Identify which cell holds the provided text, then report its [x, y] central coordinate. 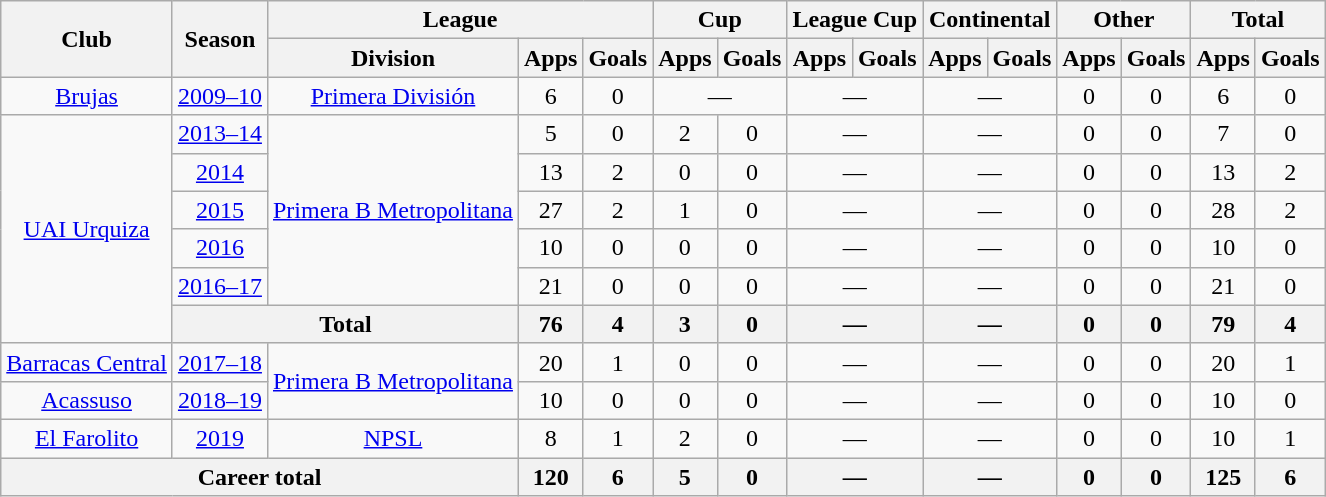
2019 [220, 438]
2017–18 [220, 362]
8 [550, 438]
2015 [220, 210]
125 [1223, 477]
2016–17 [220, 286]
El Farolito [87, 438]
UAI Urquiza [87, 229]
Continental [990, 20]
Division [392, 58]
76 [550, 324]
Brujas [87, 96]
Season [220, 39]
NPSL [392, 438]
2013–14 [220, 134]
Primera División [392, 96]
Other [1124, 20]
2018–19 [220, 400]
7 [1223, 134]
2014 [220, 172]
3 [685, 324]
Cup [720, 20]
League [460, 20]
2009–10 [220, 96]
120 [550, 477]
28 [1223, 210]
Acassuso [87, 400]
79 [1223, 324]
Club [87, 39]
Career total [260, 477]
Barracas Central [87, 362]
League Cup [855, 20]
2016 [220, 248]
27 [550, 210]
